Scan for the cell matching the given text and deliver its (X, Y) coordinate at center. 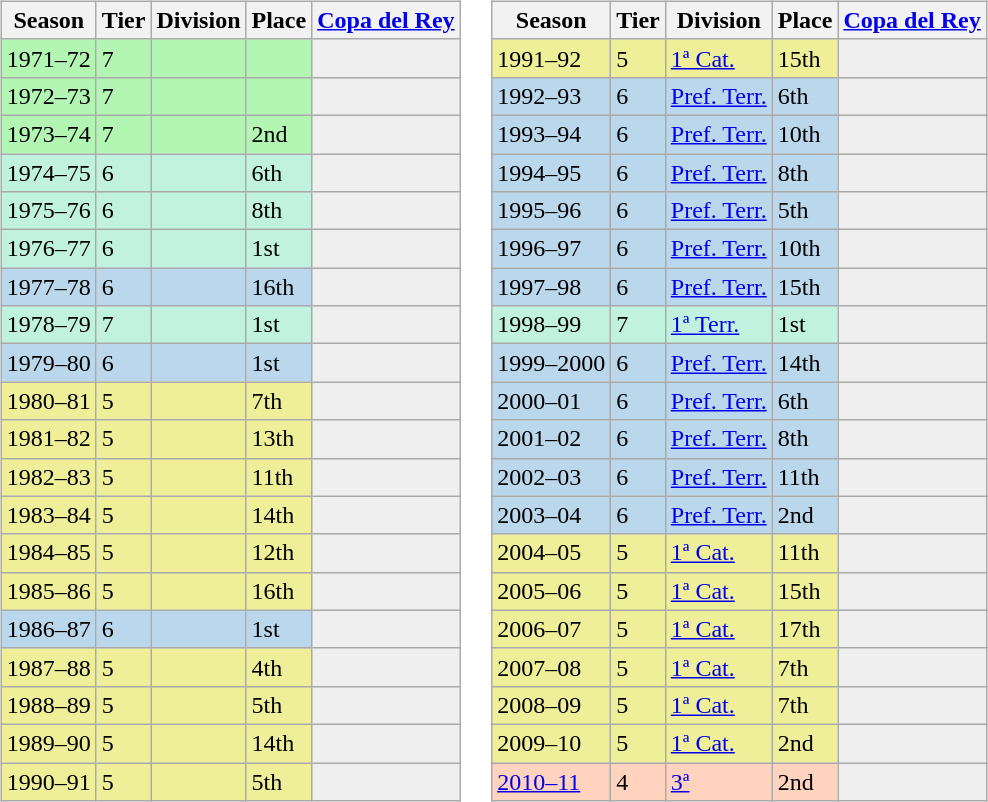
1995–96 (552, 211)
2006–07 (552, 629)
1974–75 (48, 173)
2010–11 (552, 781)
1988–89 (48, 705)
1991–92 (552, 58)
1982–83 (48, 477)
2002–03 (552, 477)
1987–88 (48, 667)
1979–80 (48, 363)
1996–97 (552, 249)
2001–02 (552, 439)
1990–91 (48, 781)
1992–93 (552, 96)
17th (805, 629)
1972–73 (48, 96)
1973–74 (48, 134)
1998–99 (552, 325)
1989–90 (48, 743)
1ª Terr. (718, 325)
2009–10 (552, 743)
4th (279, 667)
12th (279, 553)
1983–84 (48, 515)
1999–2000 (552, 363)
1994–95 (552, 173)
4 (638, 781)
1997–98 (552, 287)
1981–82 (48, 439)
2007–08 (552, 667)
1986–87 (48, 629)
2008–09 (552, 705)
2003–04 (552, 515)
1993–94 (552, 134)
1976–77 (48, 249)
2005–06 (552, 591)
1971–72 (48, 58)
1985–86 (48, 591)
13th (279, 439)
1984–85 (48, 553)
2004–05 (552, 553)
1977–78 (48, 287)
1980–81 (48, 401)
1975–76 (48, 211)
2000–01 (552, 401)
3ª (718, 781)
1978–79 (48, 325)
